Return the [x, y] coordinate for the center point of the cell that contains the specified text.  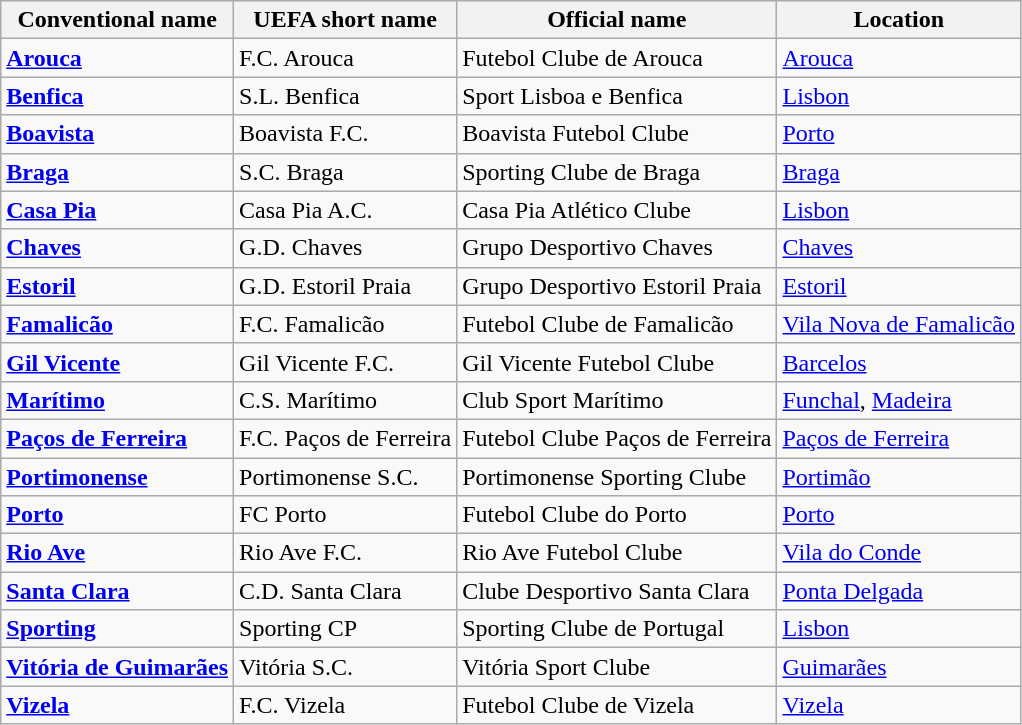
Famalicão [118, 324]
Casa Pia Atlético Clube [617, 210]
Portimonense Sporting Clube [617, 477]
C.S. Marítimo [346, 400]
Benfica [118, 96]
Boavista F.C. [346, 134]
Sport Lisboa e Benfica [617, 96]
S.C. Braga [346, 172]
Funchal, Madeira [899, 400]
F.C. Arouca [346, 58]
Official name [617, 20]
G.D. Estoril Praia [346, 286]
F.C. Paços de Ferreira [346, 438]
Grupo Desportivo Estoril Praia [617, 286]
Club Sport Marítimo [617, 400]
Barcelos [899, 362]
Clube Desportivo Santa Clara [617, 591]
Vila do Conde [899, 553]
Sporting [118, 629]
Santa Clara [118, 591]
Futebol Clube de Famalicão [617, 324]
F.C. Vizela [346, 705]
Casa Pia [118, 210]
Gil Vicente [118, 362]
Vitória de Guimarães [118, 667]
Vitória S.C. [346, 667]
Grupo Desportivo Chaves [617, 248]
Portimonense S.C. [346, 477]
Casa Pia A.C. [346, 210]
Futebol Clube do Porto [617, 515]
Rio Ave [118, 553]
Rio Ave F.C. [346, 553]
Ponta Delgada [899, 591]
Conventional name [118, 20]
Location [899, 20]
S.L. Benfica [346, 96]
Gil Vicente F.C. [346, 362]
Rio Ave Futebol Clube [617, 553]
Futebol Clube Paços de Ferreira [617, 438]
Portimonense [118, 477]
Marítimo [118, 400]
Vitória Sport Clube [617, 667]
G.D. Chaves [346, 248]
Guimarães [899, 667]
UEFA short name [346, 20]
Boavista Futebol Clube [617, 134]
Futebol Clube de Arouca [617, 58]
Vila Nova de Famalicão [899, 324]
Portimão [899, 477]
Sporting CP [346, 629]
Gil Vicente Futebol Clube [617, 362]
Boavista [118, 134]
Sporting Clube de Braga [617, 172]
C.D. Santa Clara [346, 591]
FC Porto [346, 515]
Sporting Clube de Portugal [617, 629]
F.C. Famalicão [346, 324]
Futebol Clube de Vizela [617, 705]
